For the text-containing cell, return its midpoint in (X, Y) coordinate format. 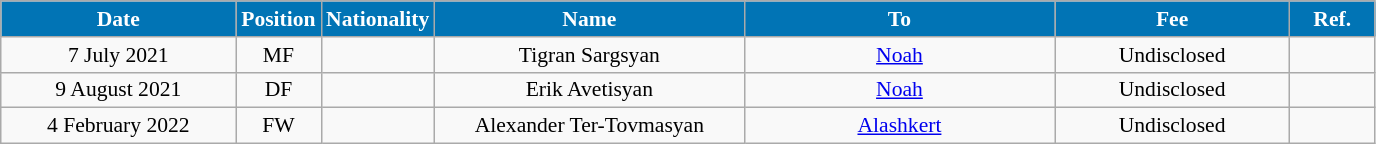
Nationality (378, 19)
Fee (1172, 19)
Alashkert (899, 126)
MF (278, 55)
4 February 2022 (118, 126)
9 August 2021 (118, 90)
Erik Avetisyan (589, 90)
7 July 2021 (118, 55)
To (899, 19)
FW (278, 126)
Tigran Sargsyan (589, 55)
Position (278, 19)
DF (278, 90)
Date (118, 19)
Alexander Ter-Tovmasyan (589, 126)
Ref. (1332, 19)
Name (589, 19)
